Return [X, Y] of the center of cell containing provided text 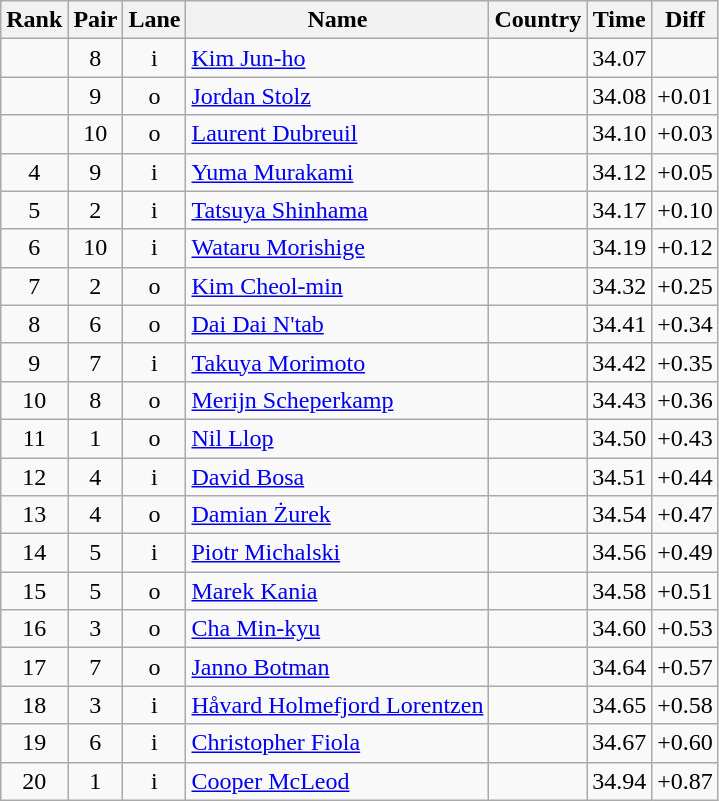
+0.12 [686, 248]
Yuma Murakami [338, 172]
Janno Botman [338, 667]
Lane [154, 20]
+0.49 [686, 553]
34.56 [620, 553]
34.58 [620, 591]
34.41 [620, 324]
34.94 [620, 781]
Cha Min-kyu [338, 629]
Cooper McLeod [338, 781]
19 [34, 743]
34.67 [620, 743]
34.60 [620, 629]
Nil Llop [338, 438]
34.42 [620, 362]
13 [34, 515]
+0.87 [686, 781]
Rank [34, 20]
14 [34, 553]
+0.51 [686, 591]
Kim Cheol-min [338, 286]
Kim Jun-ho [338, 58]
34.64 [620, 667]
Laurent Dubreuil [338, 134]
Dai Dai N'tab [338, 324]
34.50 [620, 438]
+0.44 [686, 477]
Tatsuya Shinhama [338, 210]
34.19 [620, 248]
+0.58 [686, 705]
34.07 [620, 58]
34.32 [620, 286]
+0.47 [686, 515]
Damian Żurek [338, 515]
+0.25 [686, 286]
34.17 [620, 210]
34.51 [620, 477]
+0.36 [686, 400]
11 [34, 438]
Time [620, 20]
Country [538, 20]
+0.43 [686, 438]
34.08 [620, 96]
34.10 [620, 134]
+0.34 [686, 324]
Håvard Holmefjord Lorentzen [338, 705]
34.65 [620, 705]
+0.35 [686, 362]
+0.53 [686, 629]
+0.01 [686, 96]
+0.57 [686, 667]
Marek Kania [338, 591]
+0.03 [686, 134]
16 [34, 629]
Merijn Scheperkamp [338, 400]
Piotr Michalski [338, 553]
Takuya Morimoto [338, 362]
17 [34, 667]
Wataru Morishige [338, 248]
12 [34, 477]
Christopher Fiola [338, 743]
Pair [96, 20]
+0.60 [686, 743]
Jordan Stolz [338, 96]
Diff [686, 20]
15 [34, 591]
34.43 [620, 400]
+0.10 [686, 210]
David Bosa [338, 477]
+0.05 [686, 172]
34.12 [620, 172]
20 [34, 781]
34.54 [620, 515]
Name [338, 20]
18 [34, 705]
